Pinpoint the cell where the given text exists, returning its (x, y) midpoint coordinate. 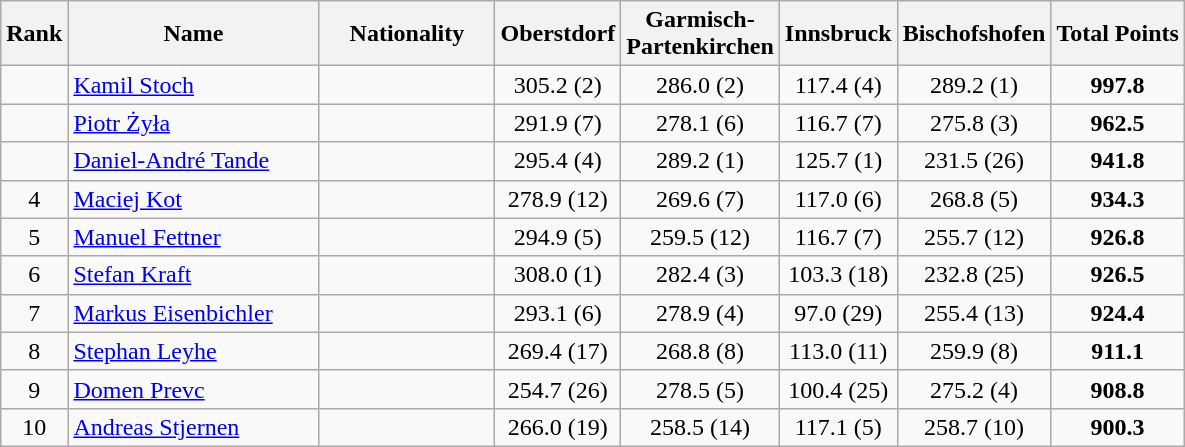
7 (34, 313)
286.0 (2) (700, 85)
Innsbruck (838, 34)
294.9 (5) (558, 237)
254.7 (26) (558, 389)
Name (194, 34)
900.3 (1118, 427)
6 (34, 275)
Rank (34, 34)
258.5 (14) (700, 427)
Total Points (1118, 34)
924.4 (1118, 313)
117.0 (6) (838, 199)
4 (34, 199)
926.8 (1118, 237)
10 (34, 427)
255.4 (13) (974, 313)
278.9 (4) (700, 313)
Oberstdorf (558, 34)
Manuel Fettner (194, 237)
Andreas Stjernen (194, 427)
275.2 (4) (974, 389)
258.7 (10) (974, 427)
908.8 (1118, 389)
278.1 (6) (700, 123)
117.1 (5) (838, 427)
Piotr Żyła (194, 123)
Stefan Kraft (194, 275)
269.6 (7) (700, 199)
Bischofshofen (974, 34)
308.0 (1) (558, 275)
268.8 (5) (974, 199)
278.9 (12) (558, 199)
941.8 (1118, 161)
926.5 (1118, 275)
278.5 (5) (700, 389)
997.8 (1118, 85)
5 (34, 237)
Domen Prevc (194, 389)
Nationality (407, 34)
295.4 (4) (558, 161)
962.5 (1118, 123)
Stephan Leyhe (194, 351)
293.1 (6) (558, 313)
269.4 (17) (558, 351)
Maciej Kot (194, 199)
125.7 (1) (838, 161)
231.5 (26) (974, 161)
275.8 (3) (974, 123)
934.3 (1118, 199)
8 (34, 351)
305.2 (2) (558, 85)
Kamil Stoch (194, 85)
291.9 (7) (558, 123)
266.0 (19) (558, 427)
911.1 (1118, 351)
113.0 (11) (838, 351)
9 (34, 389)
282.4 (3) (700, 275)
100.4 (25) (838, 389)
117.4 (4) (838, 85)
259.9 (8) (974, 351)
259.5 (12) (700, 237)
97.0 (29) (838, 313)
Daniel-André Tande (194, 161)
103.3 (18) (838, 275)
268.8 (8) (700, 351)
232.8 (25) (974, 275)
Garmisch-Partenkirchen (700, 34)
Markus Eisenbichler (194, 313)
255.7 (12) (974, 237)
